Find where the given text appears and provide that cell's center as (x, y) coordinate. 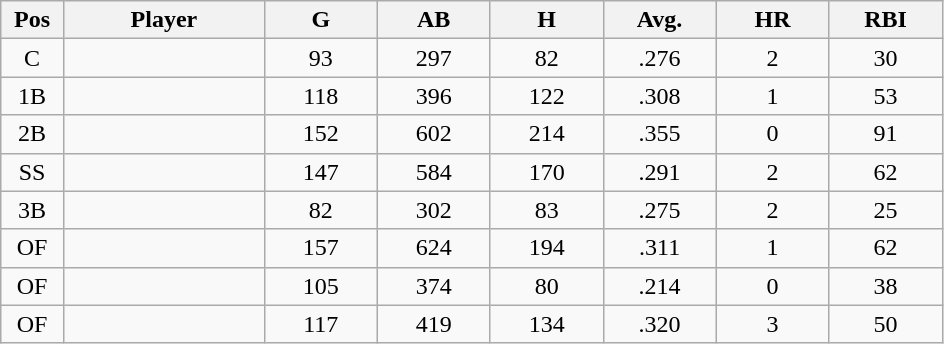
50 (886, 324)
.291 (660, 172)
93 (320, 58)
152 (320, 134)
1B (32, 96)
3B (32, 210)
117 (320, 324)
122 (546, 96)
584 (434, 172)
Avg. (660, 20)
RBI (886, 20)
396 (434, 96)
.276 (660, 58)
302 (434, 210)
147 (320, 172)
C (32, 58)
.355 (660, 134)
91 (886, 134)
G (320, 20)
214 (546, 134)
83 (546, 210)
3 (772, 324)
H (546, 20)
80 (546, 286)
.320 (660, 324)
SS (32, 172)
38 (886, 286)
419 (434, 324)
602 (434, 134)
.214 (660, 286)
Player (164, 20)
25 (886, 210)
624 (434, 248)
118 (320, 96)
170 (546, 172)
194 (546, 248)
HR (772, 20)
157 (320, 248)
.275 (660, 210)
AB (434, 20)
374 (434, 286)
53 (886, 96)
2B (32, 134)
297 (434, 58)
.308 (660, 96)
30 (886, 58)
105 (320, 286)
134 (546, 324)
.311 (660, 248)
Pos (32, 20)
